Search for the cell housing the specified text and yield its [X, Y] center coordinate. 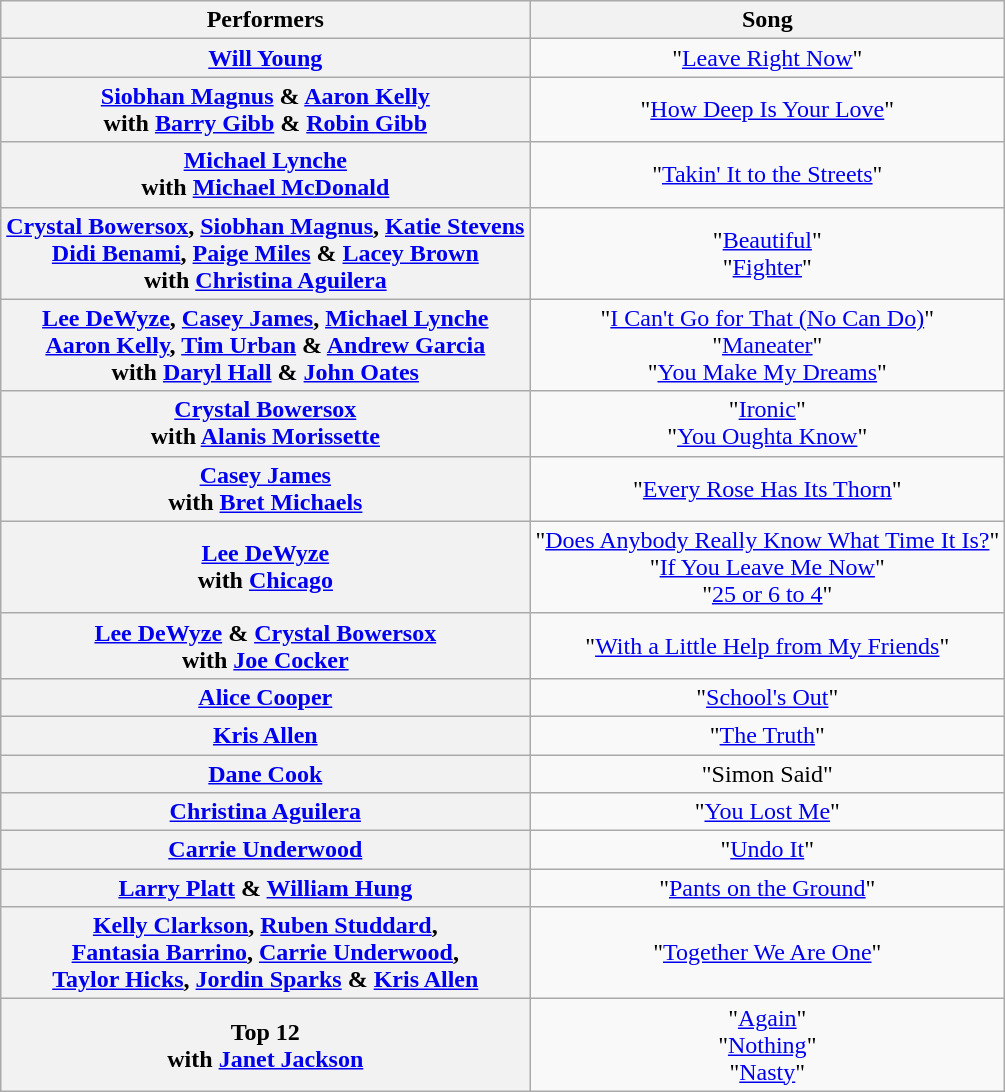
Siobhan Magnus & Aaron Kellywith Barry Gibb & Robin Gibb [266, 110]
"How Deep Is Your Love" [768, 110]
Christina Aguilera [266, 812]
"Again""Nothing""Nasty" [768, 1045]
"With a Little Help from My Friends" [768, 646]
Dane Cook [266, 773]
"You Lost Me" [768, 812]
"Takin' It to the Streets" [768, 174]
"Together We Are One" [768, 953]
Larry Platt & William Hung [266, 888]
Casey Jameswith Bret Michaels [266, 488]
"Ironic""You Oughta Know" [768, 424]
Crystal Bowersox, Siobhan Magnus, Katie StevensDidi Benami, Paige Miles & Lacey Brownwith Christina Aguilera [266, 253]
"Undo It" [768, 850]
"The Truth" [768, 735]
Crystal Bowersoxwith Alanis Morissette [266, 424]
Carrie Underwood [266, 850]
Performers [266, 20]
"Beautiful""Fighter" [768, 253]
"School's Out" [768, 697]
"I Can't Go for That (No Can Do)""Maneater""You Make My Dreams" [768, 345]
Lee DeWyzewith Chicago [266, 567]
Kelly Clarkson, Ruben Studdard,Fantasia Barrino, Carrie Underwood,Taylor Hicks, Jordin Sparks & Kris Allen [266, 953]
"Pants on the Ground" [768, 888]
"Every Rose Has Its Thorn" [768, 488]
Lee DeWyze, Casey James, Michael LyncheAaron Kelly, Tim Urban & Andrew Garciawith Daryl Hall & John Oates [266, 345]
Michael Lynchewith Michael McDonald [266, 174]
Will Young [266, 58]
"Does Anybody Really Know What Time It Is?""If You Leave Me Now""25 or 6 to 4" [768, 567]
Alice Cooper [266, 697]
Lee DeWyze & Crystal Bowersoxwith Joe Cocker [266, 646]
Top 12with Janet Jackson [266, 1045]
"Leave Right Now" [768, 58]
"Simon Said" [768, 773]
Song [768, 20]
Kris Allen [266, 735]
